Scan for the cell matching the given text and deliver its (X, Y) coordinate at center. 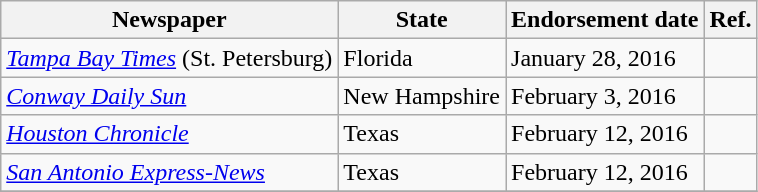
Conway Daily Sun (170, 96)
Houston Chronicle (170, 134)
January 28, 2016 (605, 58)
San Antonio Express-News (170, 172)
Endorsement date (605, 20)
Ref. (730, 20)
Tampa Bay Times (St. Petersburg) (170, 58)
Newspaper (170, 20)
Florida (422, 58)
February 3, 2016 (605, 96)
New Hampshire (422, 96)
State (422, 20)
